For the text-containing cell, return its midpoint in [X, Y] coordinate format. 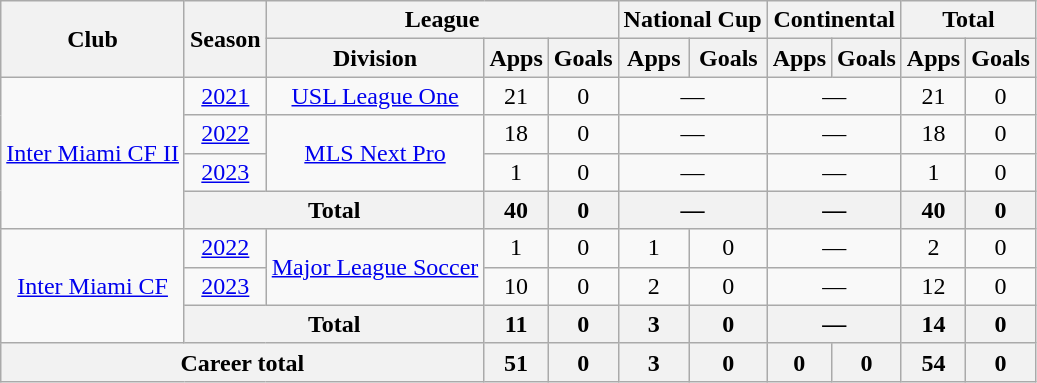
54 [933, 362]
12 [933, 286]
Inter Miami CF [93, 286]
Career total [242, 362]
Season [225, 39]
Division [375, 58]
League [442, 20]
Continental [834, 20]
Major League Soccer [375, 267]
USL League One [375, 96]
11 [516, 324]
Club [93, 39]
10 [516, 286]
2021 [225, 96]
MLS Next Pro [375, 153]
51 [516, 362]
Inter Miami CF II [93, 153]
14 [933, 324]
National Cup [692, 20]
